For the text-containing cell, return its midpoint in (X, Y) coordinate format. 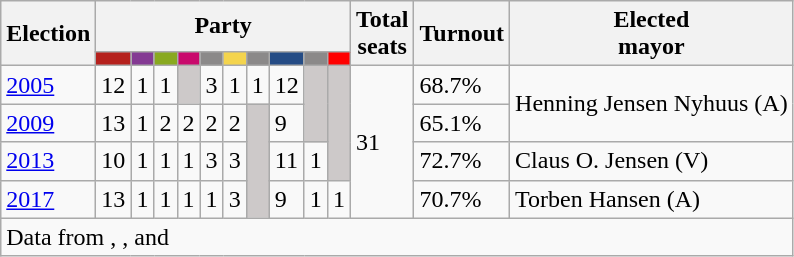
65.1% (462, 123)
Henning Jensen Nyhuus (A) (652, 104)
11 (286, 161)
31 (382, 142)
Torben Hansen (A) (652, 199)
Claus O. Jensen (V) (652, 161)
2017 (48, 199)
Electedmayor (652, 34)
Turnout (462, 34)
70.7% (462, 199)
10 (114, 161)
68.7% (462, 85)
72.7% (462, 161)
2009 (48, 123)
Data from , , and (397, 237)
Party (224, 26)
2013 (48, 161)
Totalseats (382, 34)
2005 (48, 85)
Election (48, 34)
